Return the (x, y) coordinate for the center point of the cell that contains the specified text.  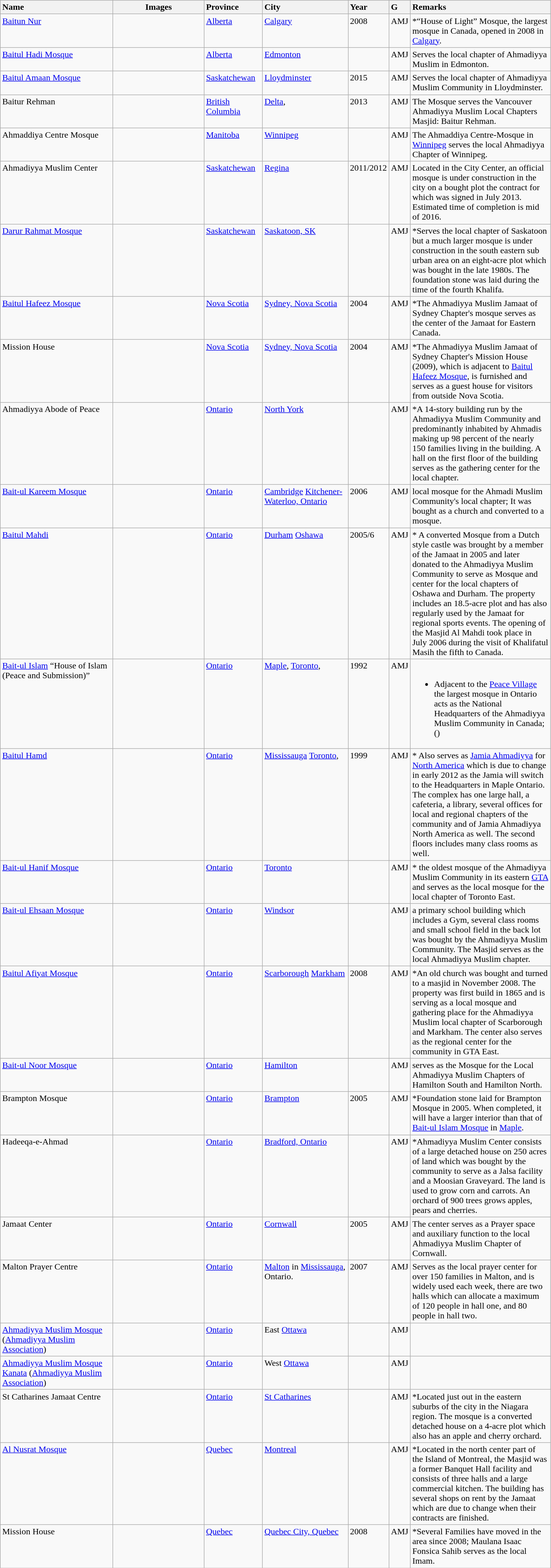
The Ahmaddiya Centre-Mosque in Winnipeg serves the local Ahmadiyya Chapter of Winnipeg. (480, 145)
serves as the Mosque for the Local Ahmadiyya Muslim Chapters of Hamilton South and Hamilton North. (480, 1075)
Hadeeqa-e-Ahmad (57, 1176)
Mississauga Toronto, (305, 805)
Images (159, 7)
Montreal (305, 1483)
West Ottawa (305, 1373)
* the oldest mosque of the Ahmadiyya Muslim Community in its eastern GTA and serves as the local mosque for the local chapter of Toronto East. (480, 882)
Ahmadiyya Muslim Mosque (Ahmadiyya Muslim Association) (57, 1339)
East Ottawa (305, 1339)
Cambridge Kitchener-Waterloo, Ontario (305, 506)
Edmonton (305, 59)
Brampton Mosque (57, 1113)
North York (305, 443)
Lloydminster (305, 83)
Baitul Hamd (57, 805)
Bait-ul Hanif Mosque (57, 882)
1999 (368, 805)
Cornwall (305, 1238)
Durham Oshawa (305, 593)
2007 (368, 1291)
Al Nusrat Mosque (57, 1483)
St Catharines (305, 1416)
Name (57, 7)
*The Ahmadiyya Muslim Jamaat of Sydney Chapter's mosque serves as the center of the Jamaat for Eastern Canada. (480, 318)
2006 (368, 506)
Ahmadiyya Muslim Mosque Kanata (Ahmadiyya Muslim Association) (57, 1373)
G (399, 7)
Adjacent to the Peace Village the largest mosque in Ontario acts as the National Headquarters of the Ahmadiyya Muslim Community in Canada; () (480, 704)
Delta, (305, 111)
Saskatoon, SK (305, 260)
local mosque for the Ahmadi Muslim Community's local chapter; It was bought as a church and converted to a mosque. (480, 506)
Maple, Toronto, (305, 704)
Jamaat Center (57, 1238)
British Columbia (233, 111)
City (305, 7)
Bait-ul Islam “House of Islam (Peace and Submission)” (57, 704)
Ahmaddiya Centre Mosque (57, 145)
Baitul Hafeez Mosque (57, 318)
Malton in Mississauga, Ontario. (305, 1291)
Calgary (305, 31)
Quebec City, Quebec (305, 1546)
2015 (368, 83)
Serves the local chapter of Ahmadiyya Muslim Community in Lloydminster. (480, 83)
*Foundation stone laid for Brampton Mosque in 2005. When completed, it will have a larger interior than that of Bait-ul Islam Mosque in Maple. (480, 1113)
Baitun Nur (57, 31)
Bait-ul Ehsaan Mosque (57, 935)
Brampton (305, 1113)
Serves the local chapter of Ahmadiyya Muslim in Edmonton. (480, 59)
Regina (305, 193)
Remarks (480, 7)
The Mosque serves the Vancouver Ahmadiyya Muslim Local Chapters Masjid: Baitur Rehman. (480, 111)
Toronto (305, 882)
Ahmadiyya Abode of Peace (57, 443)
Baitul Mahdi (57, 593)
Windsor (305, 935)
Bradford, Ontario (305, 1176)
Bait-ul Noor Mosque (57, 1075)
The center serves as a Prayer space and auxiliary function to the local Ahmadiyya Muslim Chapter of Cornwall. (480, 1238)
Baitul Hadi Mosque (57, 59)
Baitur Rehman (57, 111)
*Several Families have moved in the area since 2008; Maulana Isaac Fonsica Sahib serves as the local Imam. (480, 1546)
Malton Prayer Centre (57, 1291)
1992 (368, 704)
Year (368, 7)
2011/2012 (368, 193)
Baitul Afiyat Mosque (57, 1012)
*“House of Light” Mosque, the largest mosque in Canada, opened in 2008 in Calgary. (480, 31)
Scarborough Markham (305, 1012)
Manitoba (233, 145)
Darur Rahmat Mosque (57, 260)
Ahmadiyya Muslim Center (57, 193)
Bait-ul Kareem Mosque (57, 506)
Province (233, 7)
2005/6 (368, 593)
Winnipeg (305, 145)
2013 (368, 111)
St Catharines Jamaat Centre (57, 1416)
Hamilton (305, 1075)
Baitul Amaan Mosque (57, 83)
